Search for the cell housing the specified text and yield its [X, Y] center coordinate. 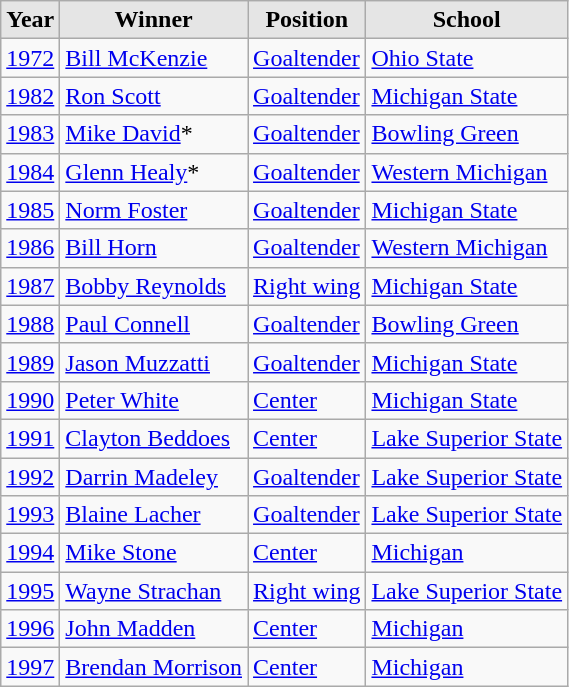
Mike David* [154, 134]
1991 [30, 438]
Bill McKenzie [154, 58]
School [467, 20]
Glenn Healy* [154, 172]
Peter White [154, 400]
1995 [30, 591]
1983 [30, 134]
Darrin Madeley [154, 477]
Brendan Morrison [154, 667]
Bobby Reynolds [154, 286]
1984 [30, 172]
Position [307, 20]
Blaine Lacher [154, 515]
1986 [30, 248]
Winner [154, 20]
Bill Horn [154, 248]
1985 [30, 210]
Jason Muzzatti [154, 362]
Mike Stone [154, 553]
John Madden [154, 629]
1988 [30, 324]
Norm Foster [154, 210]
1997 [30, 667]
Wayne Strachan [154, 591]
1987 [30, 286]
1996 [30, 629]
Ron Scott [154, 96]
1972 [30, 58]
1990 [30, 400]
Year [30, 20]
Ohio State [467, 58]
1992 [30, 477]
1993 [30, 515]
1982 [30, 96]
Paul Connell [154, 324]
1989 [30, 362]
Clayton Beddoes [154, 438]
1994 [30, 553]
